Provide the [X, Y] coordinate of the cell's center where the given text is located.  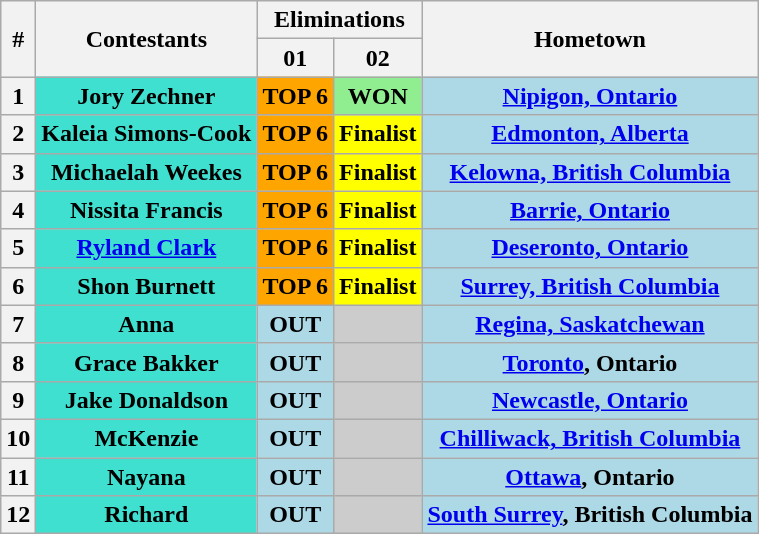
Deseronto, Ontario [590, 248]
Edmonton, Alberta [590, 134]
Nayana [146, 477]
Grace Bakker [146, 362]
Ottawa, Ontario [590, 477]
5 [18, 248]
Eliminations [340, 20]
1 [18, 96]
Contestants [146, 39]
2 [18, 134]
3 [18, 172]
South Surrey, British Columbia [590, 515]
11 [18, 477]
WON [378, 96]
01 [296, 58]
4 [18, 210]
Michaelah Weekes [146, 172]
McKenzie [146, 438]
# [18, 39]
12 [18, 515]
8 [18, 362]
Barrie, Ontario [590, 210]
7 [18, 324]
9 [18, 400]
Anna [146, 324]
Richard [146, 515]
Kelowna, British Columbia [590, 172]
6 [18, 286]
Chilliwack, British Columbia [590, 438]
Newcastle, Ontario [590, 400]
Nipigon, Ontario [590, 96]
Regina, Saskatchewan [590, 324]
Jory Zechner [146, 96]
Hometown [590, 39]
Kaleia Simons-Cook [146, 134]
02 [378, 58]
Shon Burnett [146, 286]
Nissita Francis [146, 210]
Jake Donaldson [146, 400]
Toronto, Ontario [590, 362]
Ryland Clark [146, 248]
10 [18, 438]
Surrey, British Columbia [590, 286]
